From the cell containing the given text, extract its center point as [X, Y] coordinate. 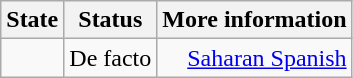
De facto [110, 58]
State [32, 20]
Saharan Spanish [254, 58]
More information [254, 20]
Status [110, 20]
